Provide the [X, Y] coordinate of the cell's center where the given text is located.  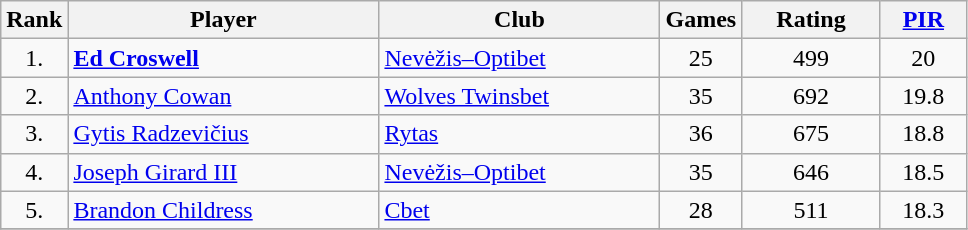
36 [701, 134]
18.5 [923, 172]
3. [34, 134]
4. [34, 172]
675 [812, 134]
Rank [34, 20]
19.8 [923, 96]
511 [812, 210]
28 [701, 210]
1. [34, 58]
499 [812, 58]
Cbet [520, 210]
Rating [812, 20]
2. [34, 96]
Anthony Cowan [224, 96]
692 [812, 96]
Ed Croswell [224, 58]
Gytis Radzevičius [224, 134]
18.8 [923, 134]
5. [34, 210]
Games [701, 20]
18.3 [923, 210]
Rytas [520, 134]
PIR [923, 20]
Brandon Childress [224, 210]
Player [224, 20]
646 [812, 172]
20 [923, 58]
Joseph Girard III [224, 172]
Club [520, 20]
Wolves Twinsbet [520, 96]
25 [701, 58]
